Return (X, Y) of the center of cell containing provided text 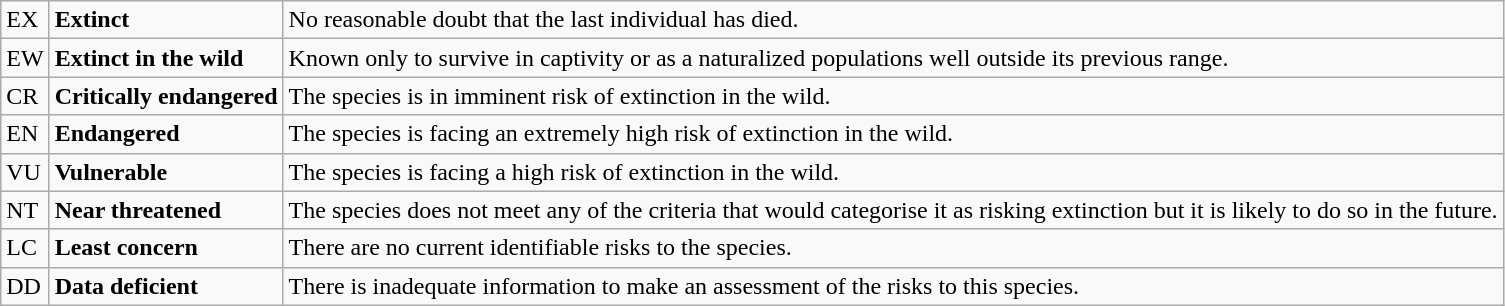
The species is in imminent risk of extinction in the wild. (893, 96)
DD (25, 286)
The species does not meet any of the criteria that would categorise it as risking extinction but it is likely to do so in the future. (893, 210)
Vulnerable (166, 172)
Near threatened (166, 210)
EN (25, 134)
No reasonable doubt that the last individual has died. (893, 20)
The species is facing a high risk of extinction in the wild. (893, 172)
CR (25, 96)
LC (25, 248)
NT (25, 210)
Endangered (166, 134)
Critically endangered (166, 96)
EX (25, 20)
Data deficient (166, 286)
VU (25, 172)
The species is facing an extremely high risk of extinction in the wild. (893, 134)
Extinct in the wild (166, 58)
There is inadequate information to make an assessment of the risks to this species. (893, 286)
There are no current identifiable risks to the species. (893, 248)
Extinct (166, 20)
Least concern (166, 248)
Known only to survive in captivity or as a naturalized populations well outside its previous range. (893, 58)
EW (25, 58)
